Capture the cell that displays the provided text and extract its (X, Y) central coordinate. 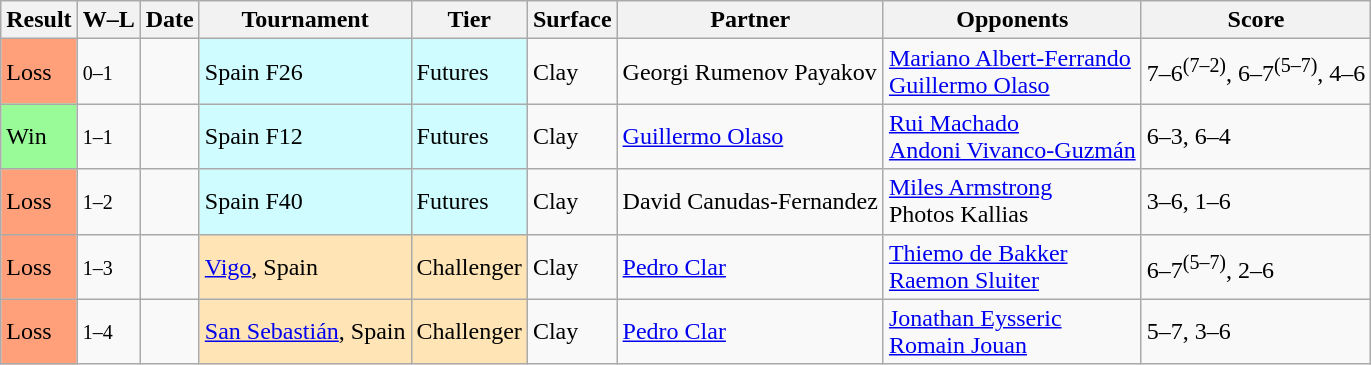
6–3, 6–4 (1256, 136)
Result (39, 20)
Mariano Albert-Ferrando Guillermo Olaso (1012, 72)
Jonathan Eysseric Romain Jouan (1012, 332)
Spain F12 (305, 136)
Tournament (305, 20)
Score (1256, 20)
Partner (750, 20)
1–3 (108, 266)
0–1 (108, 72)
Vigo, Spain (305, 266)
David Canudas-Fernandez (750, 202)
Georgi Rumenov Payakov (750, 72)
3–6, 1–6 (1256, 202)
Tier (469, 20)
6–7(5–7), 2–6 (1256, 266)
7–6(7–2), 6–7(5–7), 4–6 (1256, 72)
1–4 (108, 332)
Opponents (1012, 20)
1–1 (108, 136)
Win (39, 136)
W–L (108, 20)
Spain F26 (305, 72)
Spain F40 (305, 202)
Date (170, 20)
Surface (572, 20)
1–2 (108, 202)
Guillermo Olaso (750, 136)
Thiemo de Bakker Raemon Sluiter (1012, 266)
Rui Machado Andoni Vivanco-Guzmán (1012, 136)
San Sebastián, Spain (305, 332)
5–7, 3–6 (1256, 332)
Miles Armstrong Photos Kallias (1012, 202)
